Return (x, y) of the center of cell containing provided text 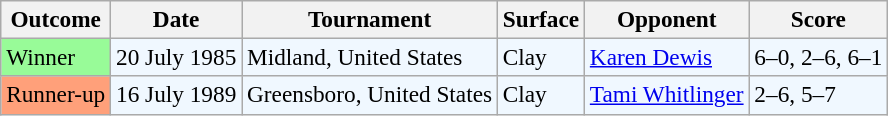
Outcome (56, 19)
Tami Whitlinger (666, 95)
2–6, 5–7 (818, 95)
Karen Dewis (666, 57)
Tournament (370, 19)
Midland, United States (370, 57)
Opponent (666, 19)
Winner (56, 57)
Surface (540, 19)
Runner-up (56, 95)
16 July 1989 (176, 95)
Date (176, 19)
6–0, 2–6, 6–1 (818, 57)
Greensboro, United States (370, 95)
Score (818, 19)
20 July 1985 (176, 57)
